Determine the (X, Y) coordinate at the center of the cell enclosing the given text.  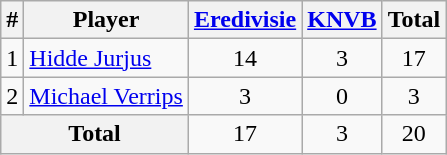
Player (106, 20)
0 (342, 96)
Eredivisie (244, 20)
14 (244, 58)
# (12, 20)
KNVB (342, 20)
20 (414, 134)
1 (12, 58)
Hidde Jurjus (106, 58)
2 (12, 96)
Michael Verrips (106, 96)
